Provide the [x, y] coordinate of the cell's center where the given text is located.  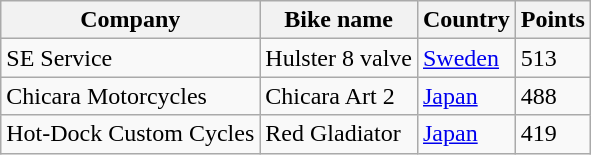
Bike name [339, 20]
SE Service [130, 58]
Points [552, 20]
Hulster 8 valve [339, 58]
513 [552, 58]
Hot-Dock Custom Cycles [130, 134]
Chicara Motorcycles [130, 96]
Company [130, 20]
419 [552, 134]
488 [552, 96]
Chicara Art 2 [339, 96]
Red Gladiator [339, 134]
Country [466, 20]
Sweden [466, 58]
